Return [X, Y] of the center of cell containing provided text 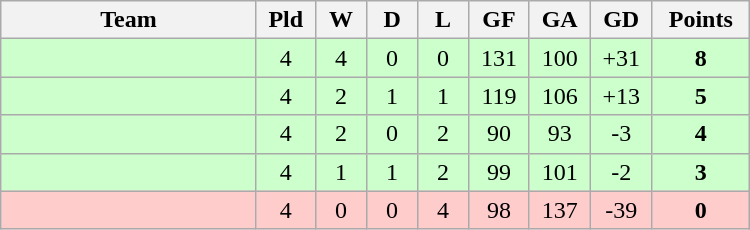
GA [560, 20]
8 [700, 58]
119 [500, 96]
W [340, 20]
137 [560, 210]
3 [700, 172]
GF [500, 20]
100 [560, 58]
GD [621, 20]
-2 [621, 172]
+31 [621, 58]
Pld [286, 20]
+13 [621, 96]
Points [700, 20]
Team [128, 20]
98 [500, 210]
93 [560, 134]
5 [700, 96]
101 [560, 172]
-39 [621, 210]
131 [500, 58]
106 [560, 96]
99 [500, 172]
90 [500, 134]
D [392, 20]
-3 [621, 134]
L [444, 20]
